Capture the cell that displays the provided text and extract its (X, Y) central coordinate. 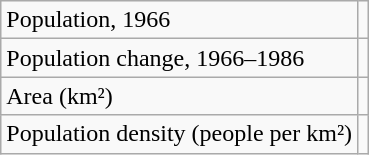
Population, 1966 (180, 20)
Population change, 1966–1986 (180, 58)
Area (km²) (180, 96)
Population density (people per km²) (180, 134)
